Return [x, y] of the center of cell containing provided text 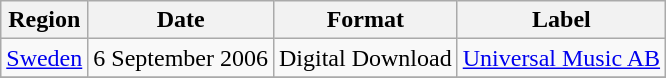
Date [181, 20]
Format [365, 20]
Region [44, 20]
Sweden [44, 58]
6 September 2006 [181, 58]
Label [561, 20]
Digital Download [365, 58]
Universal Music AB [561, 58]
